Extract the [X, Y] coordinate from the center of the cell holding the provided text.  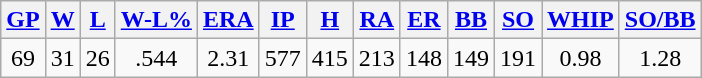
213 [376, 58]
0.98 [581, 58]
GP [23, 20]
WHIP [581, 20]
2.31 [228, 58]
ERA [228, 20]
26 [98, 58]
ER [424, 20]
W [62, 20]
.544 [156, 58]
SO [518, 20]
IP [282, 20]
BB [470, 20]
RA [376, 20]
577 [282, 58]
H [330, 20]
415 [330, 58]
191 [518, 58]
31 [62, 58]
149 [470, 58]
1.28 [660, 58]
69 [23, 58]
148 [424, 58]
SO/BB [660, 20]
L [98, 20]
W-L% [156, 20]
